Extract the (X, Y) coordinate from the center of the cell holding the provided text.  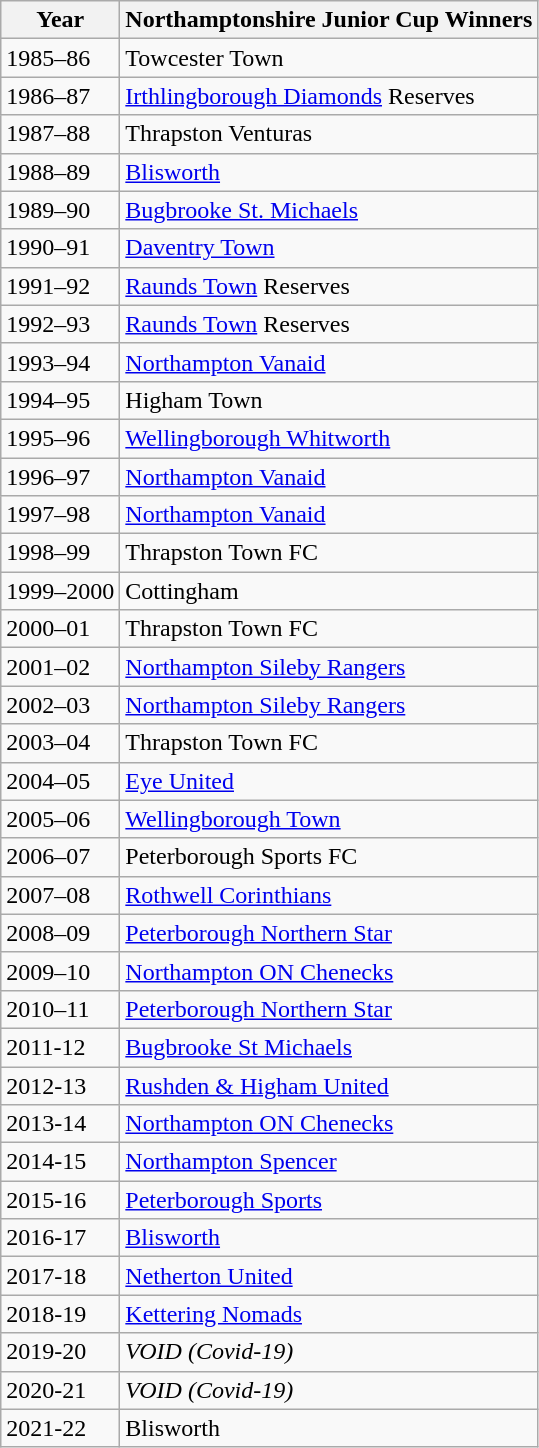
2010–11 (60, 1009)
2020-21 (60, 1390)
2011-12 (60, 1047)
2019-20 (60, 1352)
1995–96 (60, 438)
2009–10 (60, 971)
1992–93 (60, 324)
Peterborough Sports (329, 1200)
Bugbrooke St. Michaels (329, 210)
1991–92 (60, 286)
2016-17 (60, 1238)
1985–86 (60, 58)
Northamptonshire Junior Cup Winners (329, 20)
2004–05 (60, 781)
2014-15 (60, 1162)
1989–90 (60, 210)
Irthlingborough Diamonds Reserves (329, 96)
2013-14 (60, 1124)
Netherton United (329, 1276)
2007–08 (60, 895)
Northampton Spencer (329, 1162)
Cottingham (329, 591)
2017-18 (60, 1276)
Bugbrooke St Michaels (329, 1047)
Year (60, 20)
1986–87 (60, 96)
Higham Town (329, 400)
2002–03 (60, 705)
2015-16 (60, 1200)
1994–95 (60, 400)
Rothwell Corinthians (329, 895)
2005–06 (60, 819)
2000–01 (60, 629)
2006–07 (60, 857)
2001–02 (60, 667)
2021-22 (60, 1428)
2018-19 (60, 1314)
1988–89 (60, 172)
1996–97 (60, 477)
2003–04 (60, 743)
Rushden & Higham United (329, 1085)
Eye United (329, 781)
2008–09 (60, 933)
Towcester Town (329, 58)
Wellingborough Whitworth (329, 438)
Kettering Nomads (329, 1314)
2012-13 (60, 1085)
Peterborough Sports FC (329, 857)
1987–88 (60, 134)
1993–94 (60, 362)
Daventry Town (329, 248)
Thrapston Venturas (329, 134)
Wellingborough Town (329, 819)
1998–99 (60, 553)
1997–98 (60, 515)
1999–2000 (60, 591)
1990–91 (60, 248)
